Return (X, Y) of the center of cell containing provided text 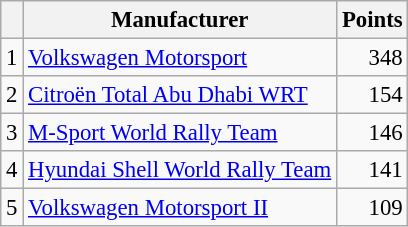
141 (372, 170)
5 (12, 208)
Points (372, 20)
146 (372, 133)
1 (12, 58)
Manufacturer (180, 20)
Citroën Total Abu Dhabi WRT (180, 95)
109 (372, 208)
Volkswagen Motorsport II (180, 208)
Hyundai Shell World Rally Team (180, 170)
M-Sport World Rally Team (180, 133)
3 (12, 133)
348 (372, 58)
2 (12, 95)
4 (12, 170)
154 (372, 95)
Volkswagen Motorsport (180, 58)
